Return the (X, Y) coordinate for the center point of the cell that contains the specified text.  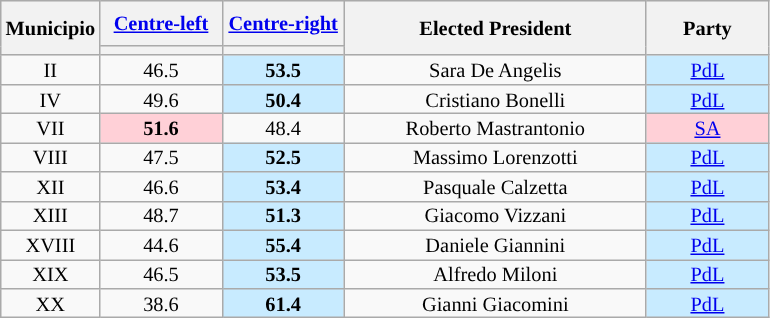
51.3 (283, 216)
Sara De Angelis (495, 70)
XIII (50, 216)
55.4 (283, 244)
Massimo Lorenzotti (495, 156)
SA (707, 128)
Roberto Mastrantonio (495, 128)
Cristiano Bonelli (495, 98)
VIII (50, 156)
48.7 (161, 216)
Centre-right (283, 22)
38.6 (161, 302)
53.4 (283, 186)
XX (50, 302)
46.6 (161, 186)
44.6 (161, 244)
Pasquale Calzetta (495, 186)
Daniele Giannini (495, 244)
61.4 (283, 302)
51.6 (161, 128)
IV (50, 98)
Giacomo Vizzani (495, 216)
Elected President (495, 28)
Gianni Giacomini (495, 302)
48.4 (283, 128)
XII (50, 186)
50.4 (283, 98)
49.6 (161, 98)
Centre-left (161, 22)
Alfredo Miloni (495, 274)
VII (50, 128)
XIX (50, 274)
II (50, 70)
47.5 (161, 156)
XVIII (50, 244)
Municipio (50, 28)
Party (707, 28)
52.5 (283, 156)
